Scan for the cell matching the given text and deliver its [x, y] coordinate at center. 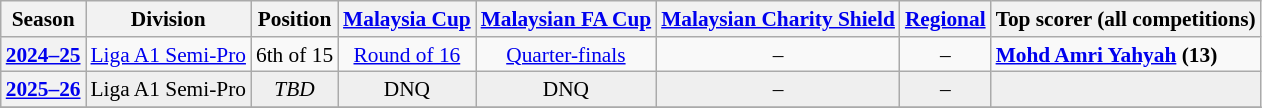
2025–26 [44, 90]
Round of 16 [407, 55]
TBD [294, 90]
2024–25 [44, 55]
6th of 15 [294, 55]
Position [294, 19]
Quarter-finals [566, 55]
Malaysia Cup [407, 19]
Season [44, 19]
Regional [946, 19]
Mohd Amri Yahyah (13) [1126, 55]
Malaysian Charity Shield [778, 19]
Top scorer (all competitions) [1126, 19]
Malaysian FA Cup [566, 19]
Division [168, 19]
